Return the [X, Y] coordinate for the center point of the cell that contains the specified text.  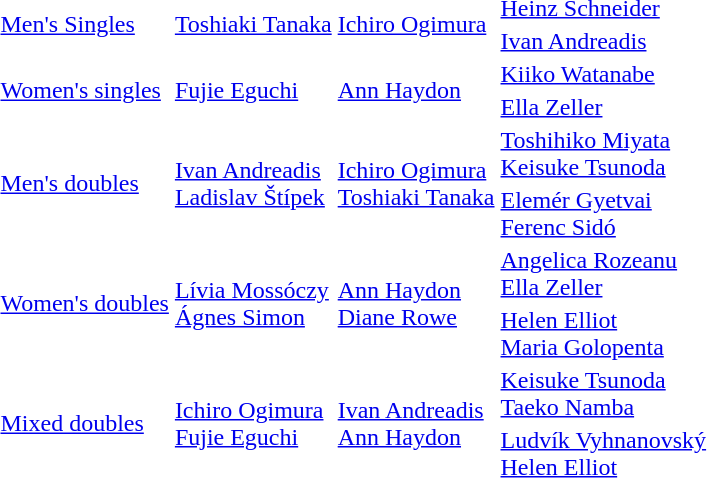
Ann Haydon [416, 90]
Ivan Andreadis Ladislav Štípek [253, 184]
Ann Haydon Diane Rowe [416, 304]
Lívia Mossóczy Ágnes Simon [253, 304]
Ichiro Ogimura Toshiaki Tanaka [416, 184]
Fujie Eguchi [253, 90]
